Extract the [x, y] coordinate from the center of the cell holding the provided text.  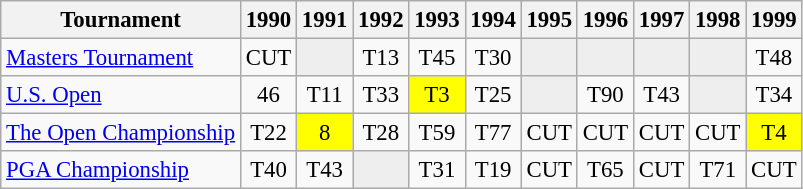
PGA Championship [121, 170]
1992 [381, 20]
1990 [268, 20]
T59 [437, 133]
T4 [774, 133]
T31 [437, 170]
1991 [325, 20]
T33 [381, 95]
T13 [381, 58]
1997 [661, 20]
T34 [774, 95]
T25 [493, 95]
T28 [381, 133]
T30 [493, 58]
Masters Tournament [121, 58]
1996 [605, 20]
T11 [325, 95]
T45 [437, 58]
Tournament [121, 20]
T3 [437, 95]
T22 [268, 133]
T19 [493, 170]
T77 [493, 133]
46 [268, 95]
1998 [718, 20]
U.S. Open [121, 95]
T90 [605, 95]
T48 [774, 58]
1999 [774, 20]
T40 [268, 170]
8 [325, 133]
T71 [718, 170]
1994 [493, 20]
1993 [437, 20]
T65 [605, 170]
1995 [549, 20]
The Open Championship [121, 133]
